For the text-containing cell, return its midpoint in (X, Y) coordinate format. 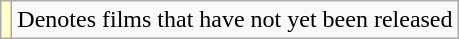
Denotes films that have not yet been released (235, 20)
